Detect which cell encompasses the target text, then output its [X, Y] center coordinate. 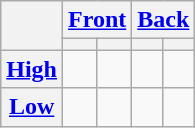
Low [32, 107]
Back [164, 20]
High [32, 69]
Front [98, 20]
